For the text-containing cell, return its midpoint in (x, y) coordinate format. 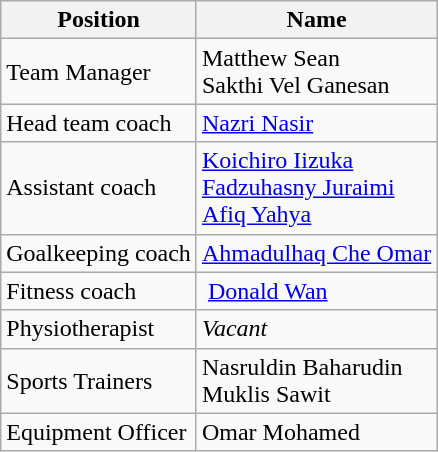
Name (316, 20)
Physiotherapist (99, 329)
Vacant (316, 329)
Fitness coach (99, 291)
Position (99, 20)
Head team coach (99, 123)
Nazri Nasir (316, 123)
Koichiro Iizuka Fadzuhasny Juraimi Afiq Yahya (316, 188)
Sports Trainers (99, 380)
Ahmadulhaq Che Omar (316, 253)
Nasruldin Baharudin Muklis Sawit (316, 380)
Equipment Officer (99, 432)
Goalkeeping coach (99, 253)
Team Manager (99, 72)
Matthew Sean Sakthi Vel Ganesan (316, 72)
Donald Wan (316, 291)
Omar Mohamed (316, 432)
Assistant coach (99, 188)
